Output the [X, Y] coordinate of the center of the cell containing the given text.  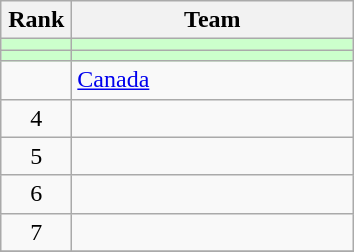
7 [36, 232]
4 [36, 118]
Canada [212, 80]
5 [36, 156]
Rank [36, 20]
Team [212, 20]
6 [36, 194]
